Capture the cell that displays the provided text and extract its (x, y) central coordinate. 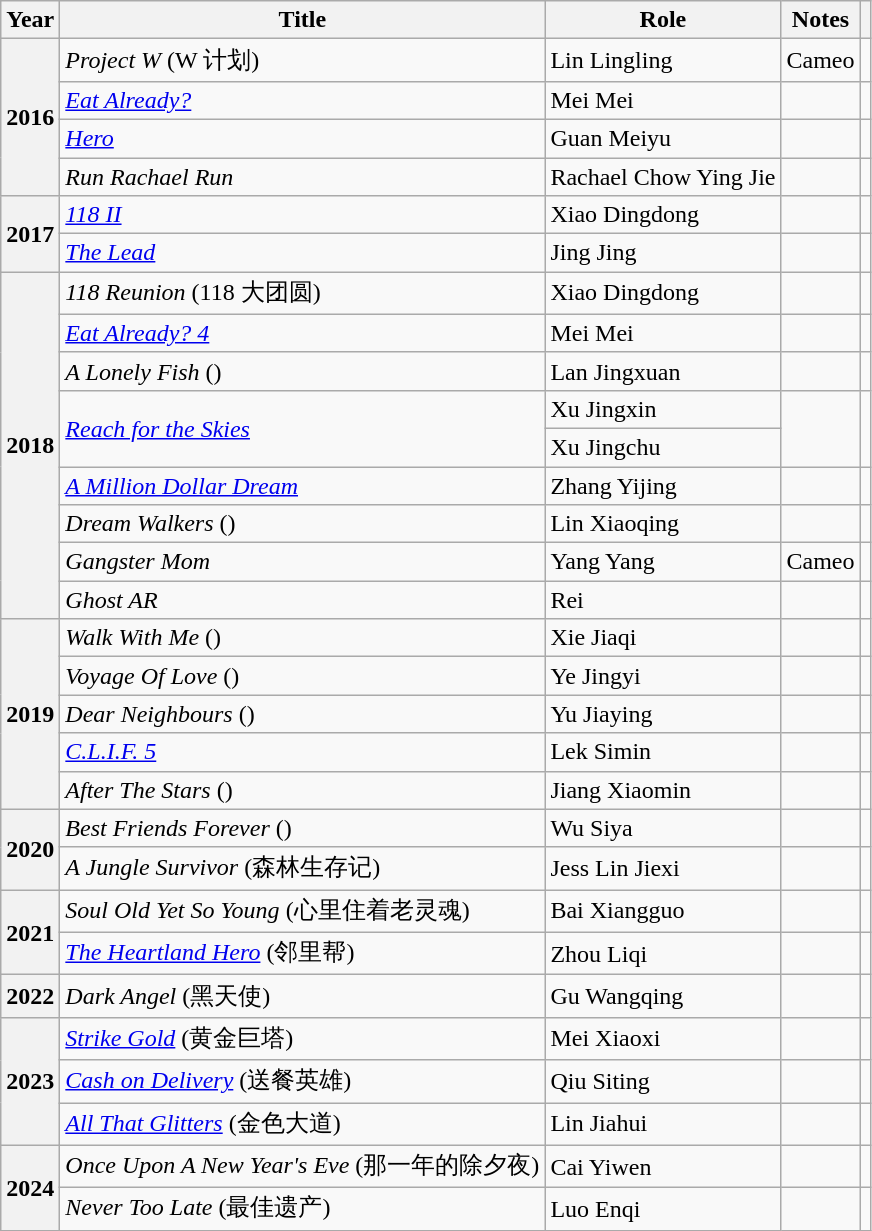
Lin Lingling (663, 60)
Reach for the Skies (302, 428)
A Million Dollar Dream (302, 485)
Title (302, 20)
Yu Jiaying (663, 714)
Voyage Of Love () (302, 676)
Mei Xiaoxi (663, 1038)
Jess Lin Jiexi (663, 868)
Jing Jing (663, 253)
Rachael Chow Ying Jie (663, 177)
Cai Yiwen (663, 1166)
Zhang Yijing (663, 485)
2020 (30, 850)
A Lonely Fish () (302, 371)
Luo Enqi (663, 1210)
Xu Jingxin (663, 409)
Jiang Xiaomin (663, 790)
Gangster Mom (302, 562)
Walk With Me () (302, 638)
Run Rachael Run (302, 177)
Role (663, 20)
2018 (30, 446)
Hero (302, 138)
Xu Jingchu (663, 447)
After The Stars () (302, 790)
All That Glitters (金色大道) (302, 1124)
2016 (30, 118)
Eat Already? 4 (302, 333)
Year (30, 20)
Eat Already? (302, 100)
Bai Xiangguo (663, 912)
Qiu Siting (663, 1082)
2019 (30, 714)
2022 (30, 996)
Yang Yang (663, 562)
Lin Xiaoqing (663, 524)
2024 (30, 1188)
2023 (30, 1081)
118 II (302, 215)
Dark Angel (黑天使) (302, 996)
Notes (820, 20)
The Heartland Hero (邻里帮) (302, 954)
The Lead (302, 253)
Dear Neighbours () (302, 714)
Xie Jiaqi (663, 638)
Never Too Late (最佳遗产) (302, 1210)
Ghost AR (302, 600)
C.L.I.F. 5 (302, 752)
Guan Meiyu (663, 138)
Gu Wangqing (663, 996)
Lin Jiahui (663, 1124)
Wu Siya (663, 828)
Dream Walkers () (302, 524)
Soul Old Yet So Young (心里住着老灵魂) (302, 912)
Lan Jingxuan (663, 371)
Cash on Delivery (送餐英雄) (302, 1082)
2021 (30, 932)
A Jungle Survivor (森林生存记) (302, 868)
118 Reunion (118 大团圆) (302, 294)
Strike Gold (黄金巨塔) (302, 1038)
2017 (30, 234)
Project W (W 计划) (302, 60)
Lek Simin (663, 752)
Ye Jingyi (663, 676)
Rei (663, 600)
Once Upon A New Year's Eve (那一年的除夕夜) (302, 1166)
Best Friends Forever () (302, 828)
Zhou Liqi (663, 954)
